Extract the [X, Y] coordinate from the center of the cell holding the provided text.  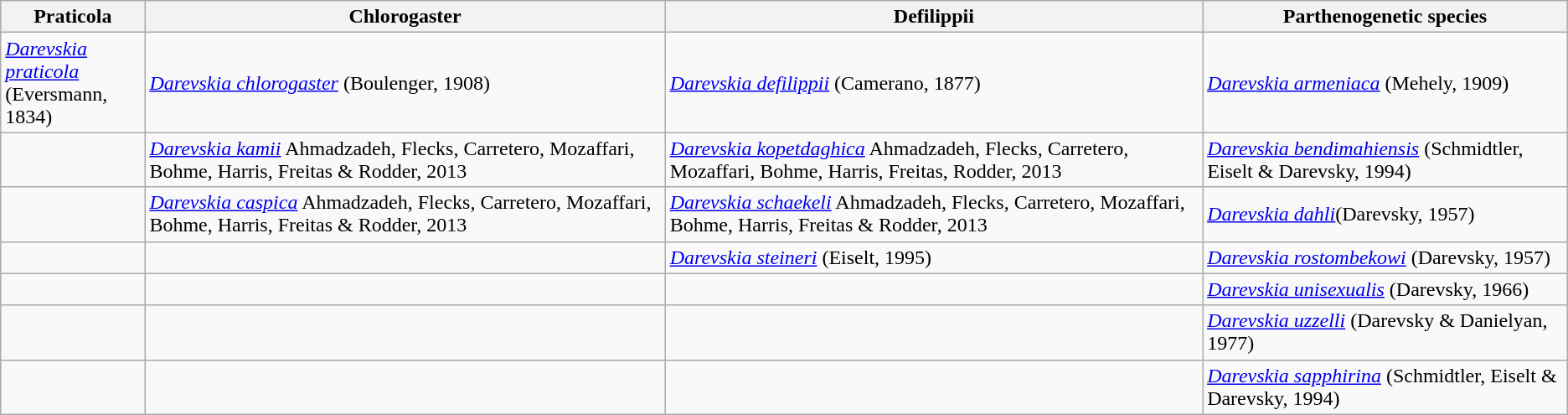
Darevskia caspica Ahmadzadeh, Flecks, Carretero, Mozaffari, Bohme, Harris, Freitas & Rodder, 2013 [405, 215]
Darevskia sapphirina (Schmidtler, Eiselt & Darevsky, 1994) [1385, 387]
Darevskia kamii Ahmadzadeh, Flecks, Carretero, Mozaffari, Bohme, Harris, Freitas & Rodder, 2013 [405, 159]
Praticola [73, 17]
Darevskia steineri (Eiselt, 1995) [933, 257]
Darevskia schaekeli Ahmadzadeh, Flecks, Carretero, Mozaffari, Bohme, Harris, Freitas & Rodder, 2013 [933, 215]
Darevskia unisexualis (Darevsky, 1966) [1385, 289]
Darevskia bendimahiensis (Schmidtler, Eiselt & Darevsky, 1994) [1385, 159]
Darevskia dahli(Darevsky, 1957) [1385, 215]
Parthenogenetic species [1385, 17]
Chlorogaster [405, 17]
Darevskia uzzelli (Darevsky & Danielyan, 1977) [1385, 332]
Defilippii [933, 17]
Darevskia praticola(Eversmann, 1834) [73, 82]
Darevskia rostombekowi (Darevsky, 1957) [1385, 257]
Darevskia defilippii (Camerano, 1877) [933, 82]
Darevskia armeniaca (Mehely, 1909) [1385, 82]
Darevskia kopetdaghica Ahmadzadeh, Flecks, Carretero, Mozaffari, Bohme, Harris, Freitas, Rodder, 2013 [933, 159]
Darevskia chlorogaster (Boulenger, 1908) [405, 82]
